Return (x, y) of the center of cell containing provided text 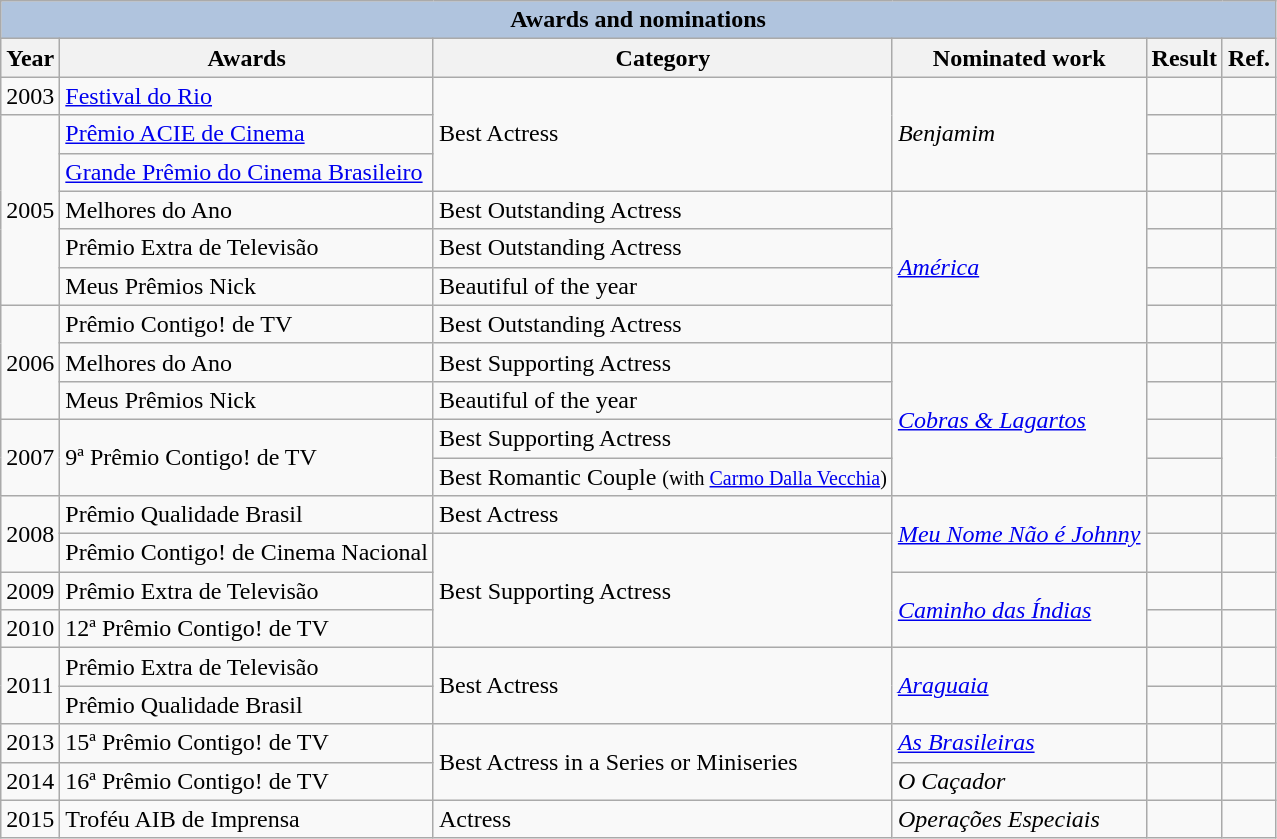
2007 (30, 457)
Prêmio Contigo! de Cinema Nacional (247, 553)
Operações Especiais (1019, 819)
Ref. (1248, 58)
Prêmio Contigo! de TV (247, 324)
16ª Prêmio Contigo! de TV (247, 781)
Araguaia (1019, 686)
Actress (662, 819)
Awards (247, 58)
2013 (30, 743)
Festival do Rio (247, 96)
2011 (30, 686)
2006 (30, 362)
As Brasileiras (1019, 743)
12ª Prêmio Contigo! de TV (247, 629)
Best Actress in a Series or Miniseries (662, 762)
Cobras & Lagartos (1019, 419)
Result (1184, 58)
9ª Prêmio Contigo! de TV (247, 457)
Troféu AIB de Imprensa (247, 819)
2008 (30, 534)
Grande Prêmio do Cinema Brasileiro (247, 172)
Year (30, 58)
Meu Nome Não é Johnny (1019, 534)
2005 (30, 210)
Awards and nominations (638, 20)
15ª Prêmio Contigo! de TV (247, 743)
2003 (30, 96)
América (1019, 267)
2009 (30, 591)
Benjamim (1019, 134)
2015 (30, 819)
2010 (30, 629)
2014 (30, 781)
Caminho das Índias (1019, 610)
Best Romantic Couple (with Carmo Dalla Vecchia) (662, 477)
Category (662, 58)
O Caçador (1019, 781)
Nominated work (1019, 58)
Prêmio ACIE de Cinema (247, 134)
